Identify which cell holds the provided text, then report its (X, Y) central coordinate. 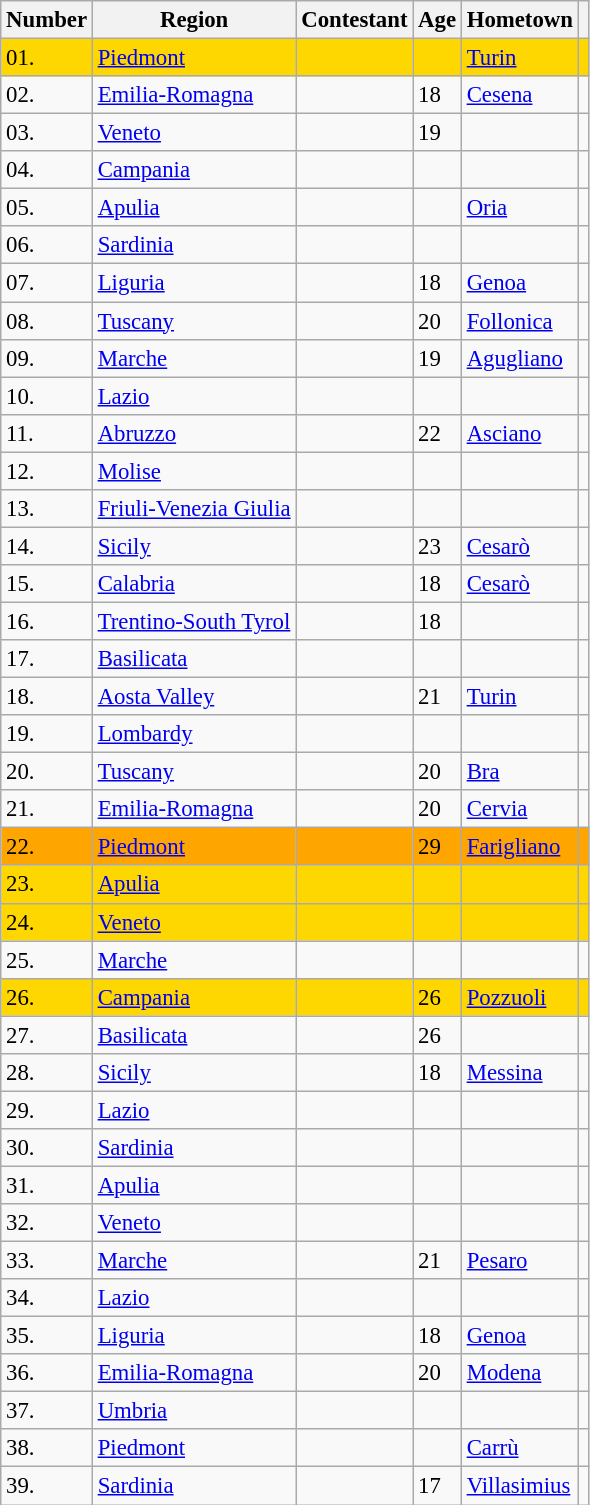
36. (47, 1373)
08. (47, 321)
25. (47, 960)
03. (47, 133)
28. (47, 1073)
16. (47, 621)
15. (47, 584)
Messina (520, 1073)
Bra (520, 772)
Modena (520, 1373)
Lombardy (194, 734)
38. (47, 1449)
Molise (194, 471)
29. (47, 1110)
Age (438, 20)
26. (47, 997)
22 (438, 433)
Hometown (520, 20)
Calabria (194, 584)
22. (47, 847)
Aosta Valley (194, 697)
27. (47, 1035)
17 (438, 1486)
21. (47, 809)
23. (47, 885)
14. (47, 546)
34. (47, 1298)
Oria (520, 208)
11. (47, 433)
Trentino-South Tyrol (194, 621)
35. (47, 1336)
17. (47, 659)
13. (47, 509)
10. (47, 396)
30. (47, 1148)
Asciano (520, 433)
09. (47, 358)
39. (47, 1486)
Agugliano (520, 358)
32. (47, 1223)
12. (47, 471)
29 (438, 847)
Number (47, 20)
Villasimius (520, 1486)
05. (47, 208)
Follonica (520, 321)
18. (47, 697)
Cesena (520, 95)
20. (47, 772)
Region (194, 20)
07. (47, 283)
31. (47, 1185)
24. (47, 922)
Carrù (520, 1449)
23 (438, 546)
Abruzzo (194, 433)
Pesaro (520, 1261)
02. (47, 95)
Pozzuoli (520, 997)
37. (47, 1411)
04. (47, 170)
19. (47, 734)
Farigliano (520, 847)
06. (47, 245)
01. (47, 58)
Umbria (194, 1411)
33. (47, 1261)
Friuli-Venezia Giulia (194, 509)
Cervia (520, 809)
Contestant (354, 20)
